Pinpoint the cell where the given text exists, returning its (X, Y) midpoint coordinate. 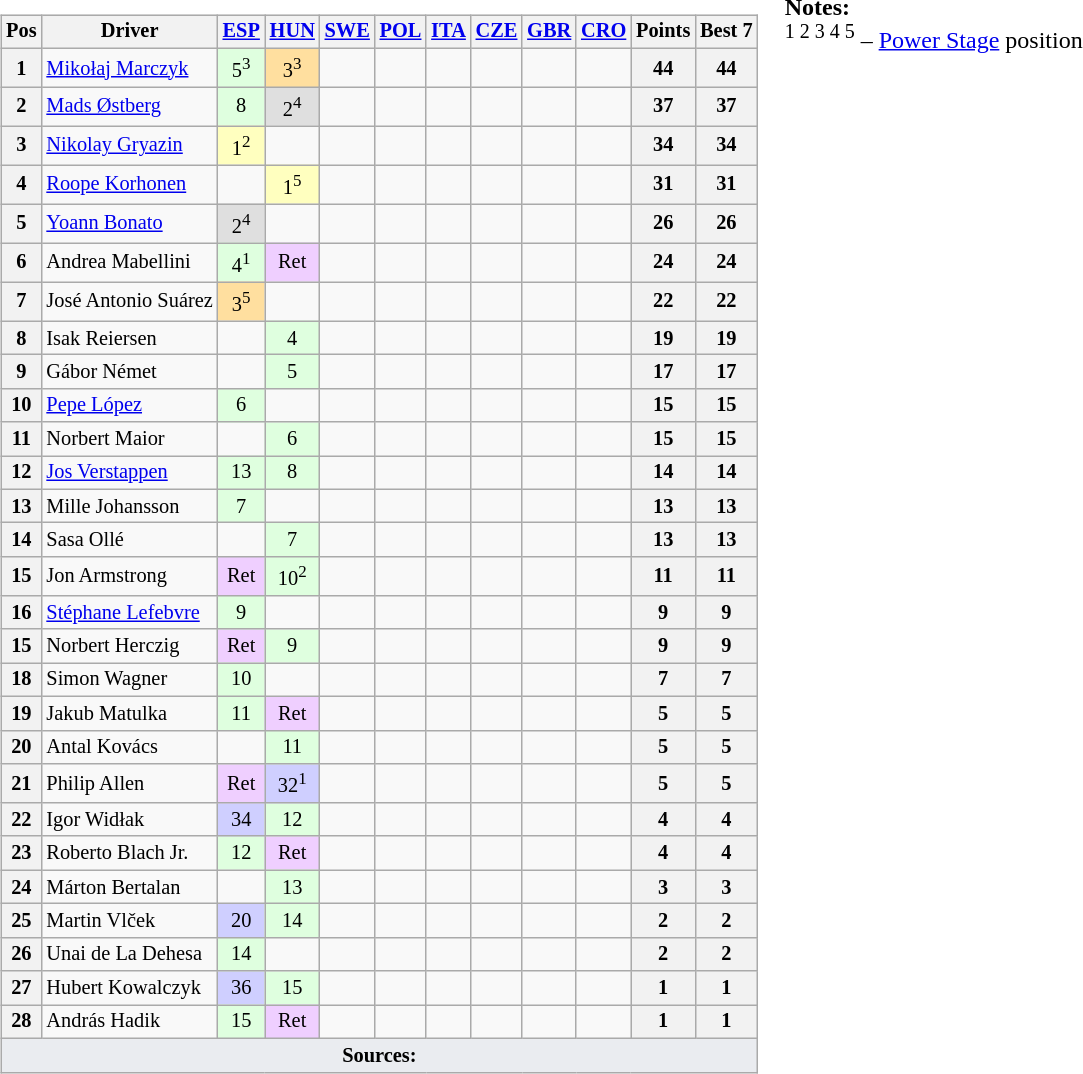
Jos Verstappen (129, 473)
Pos (21, 32)
Igor Widłak (129, 820)
Isak Reiersen (129, 338)
Unai de La Dehesa (129, 954)
Hubert Kowalczyk (129, 988)
18 (21, 680)
Stéphane Lefebvre (129, 613)
Mads Østberg (129, 106)
CZE (497, 32)
28 (21, 1022)
35 (242, 302)
Roberto Blach Jr. (129, 853)
33 (292, 68)
ITA (448, 32)
16 (21, 613)
Antal Kovács (129, 747)
41 (242, 262)
36 (242, 988)
Jakub Matulka (129, 713)
GBR (549, 32)
Nikolay Gryazin (129, 146)
Points (663, 32)
Sources: (379, 1055)
SWE (348, 32)
András Hadik (129, 1022)
Roope Korhonen (129, 184)
POL (401, 32)
Mikołaj Marczyk (129, 68)
José Antonio Suárez (129, 302)
Sasa Ollé (129, 540)
Pepe López (129, 405)
321 (292, 784)
102 (292, 576)
ESP (242, 32)
Gábor Német (129, 372)
23 (21, 853)
Best 7 (726, 32)
25 (21, 921)
Mille Johansson (129, 506)
Márton Bertalan (129, 887)
Martin Vlček (129, 921)
Driver (129, 32)
Andrea Mabellini (129, 262)
53 (242, 68)
21 (21, 784)
HUN (292, 32)
CRO (604, 32)
Jon Armstrong (129, 576)
Norbert Maior (129, 439)
27 (21, 988)
Norbert Herczig (129, 646)
Philip Allen (129, 784)
Yoann Bonato (129, 224)
Simon Wagner (129, 680)
